Output the [x, y] coordinate of the center of the cell containing the given text.  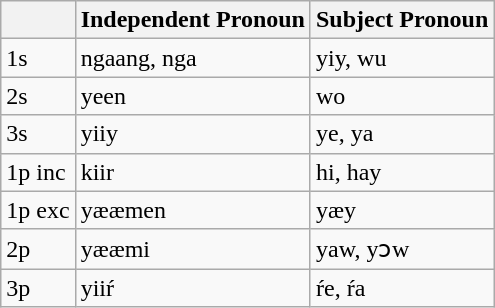
ye, ya [402, 134]
Independent Pronoun [192, 20]
yiiŕ [192, 288]
Subject Pronoun [402, 20]
yææmen [192, 210]
wo [402, 96]
3s [38, 134]
yææmi [192, 249]
yiy, wu [402, 58]
yeen [192, 96]
yiiy [192, 134]
3p [38, 288]
2s [38, 96]
ŕe, ŕa [402, 288]
2p [38, 249]
kiir [192, 172]
yaw, yɔw [402, 249]
1s [38, 58]
yæy [402, 210]
1p exc [38, 210]
hi, hay [402, 172]
1p inc [38, 172]
ngaang, nga [192, 58]
